Capture the cell that displays the provided text and extract its (X, Y) central coordinate. 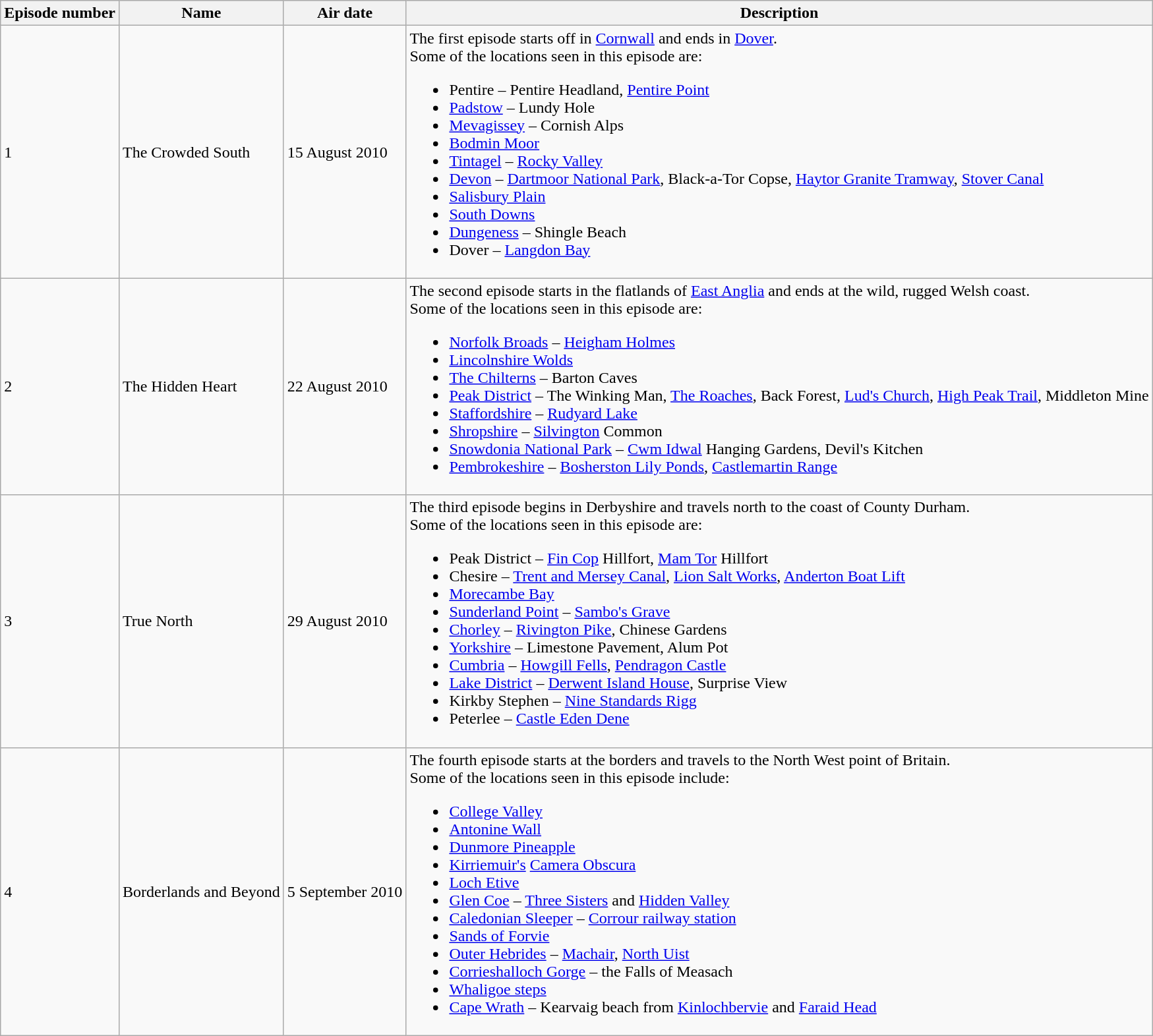
22 August 2010 (345, 386)
29 August 2010 (345, 621)
1 (60, 152)
The Crowded South (202, 152)
Borderlands and Beyond (202, 891)
True North (202, 621)
3 (60, 621)
2 (60, 386)
Name (202, 13)
5 September 2010 (345, 891)
Air date (345, 13)
The Hidden Heart (202, 386)
Description (779, 13)
15 August 2010 (345, 152)
Episode number (60, 13)
4 (60, 891)
